Capture the cell that displays the provided text and extract its [X, Y] central coordinate. 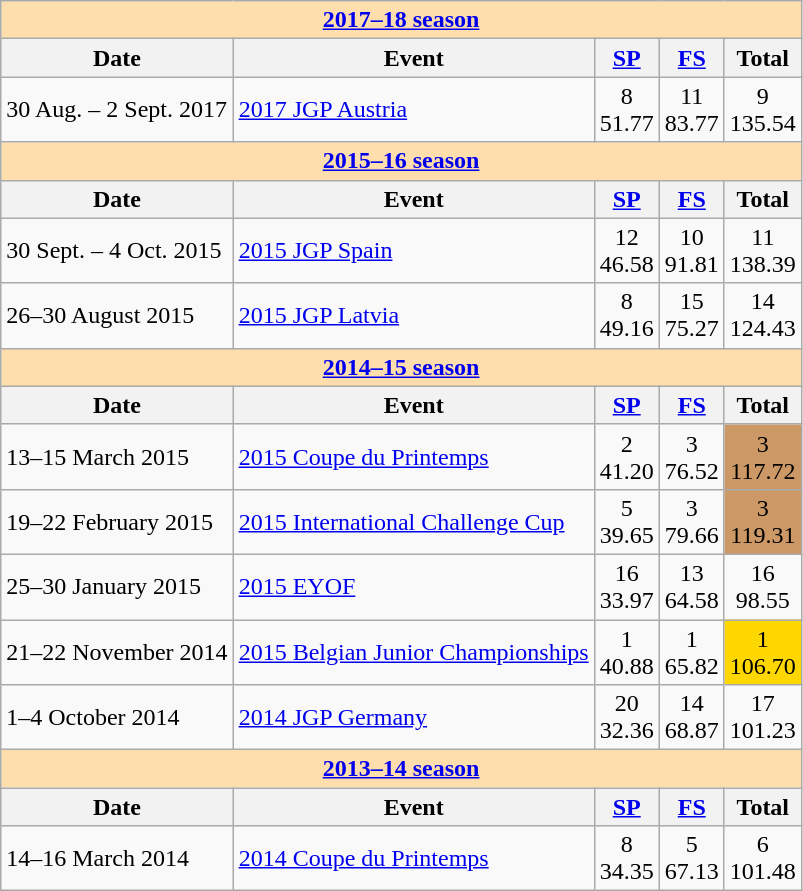
16 98.55 [762, 586]
8 51.77 [626, 110]
19–22 February 2015 [117, 522]
9 135.54 [762, 110]
2017–18 season [402, 20]
8 49.16 [626, 316]
13–15 March 2015 [117, 456]
3 76.52 [692, 456]
26–30 August 2015 [117, 316]
2015 EYOF [414, 586]
14–16 March 2014 [117, 858]
20 32.36 [626, 718]
30 Aug. – 2 Sept. 2017 [117, 110]
30 Sept. – 4 Oct. 2015 [117, 250]
15 75.27 [692, 316]
25–30 January 2015 [117, 586]
2014 JGP Germany [414, 718]
2017 JGP Austria [414, 110]
11 83.77 [692, 110]
2015 Coupe du Printemps [414, 456]
2014 Coupe du Printemps [414, 858]
2014–15 season [402, 367]
14 68.87 [692, 718]
6 101.48 [762, 858]
2015 JGP Spain [414, 250]
8 34.35 [626, 858]
2015 JGP Latvia [414, 316]
3 119.31 [762, 522]
14 124.43 [762, 316]
21–22 November 2014 [117, 652]
16 33.97 [626, 586]
1–4 October 2014 [117, 718]
11 138.39 [762, 250]
3 117.72 [762, 456]
5 39.65 [626, 522]
5 67.13 [692, 858]
2015 International Challenge Cup [414, 522]
2015–16 season [402, 161]
10 91.81 [692, 250]
2013–14 season [402, 769]
1 106.70 [762, 652]
17 101.23 [762, 718]
3 79.66 [692, 522]
12 46.58 [626, 250]
1 40.88 [626, 652]
2 41.20 [626, 456]
1 65.82 [692, 652]
2015 Belgian Junior Championships [414, 652]
13 64.58 [692, 586]
